Determine the (X, Y) coordinate at the center of the cell enclosing the given text.  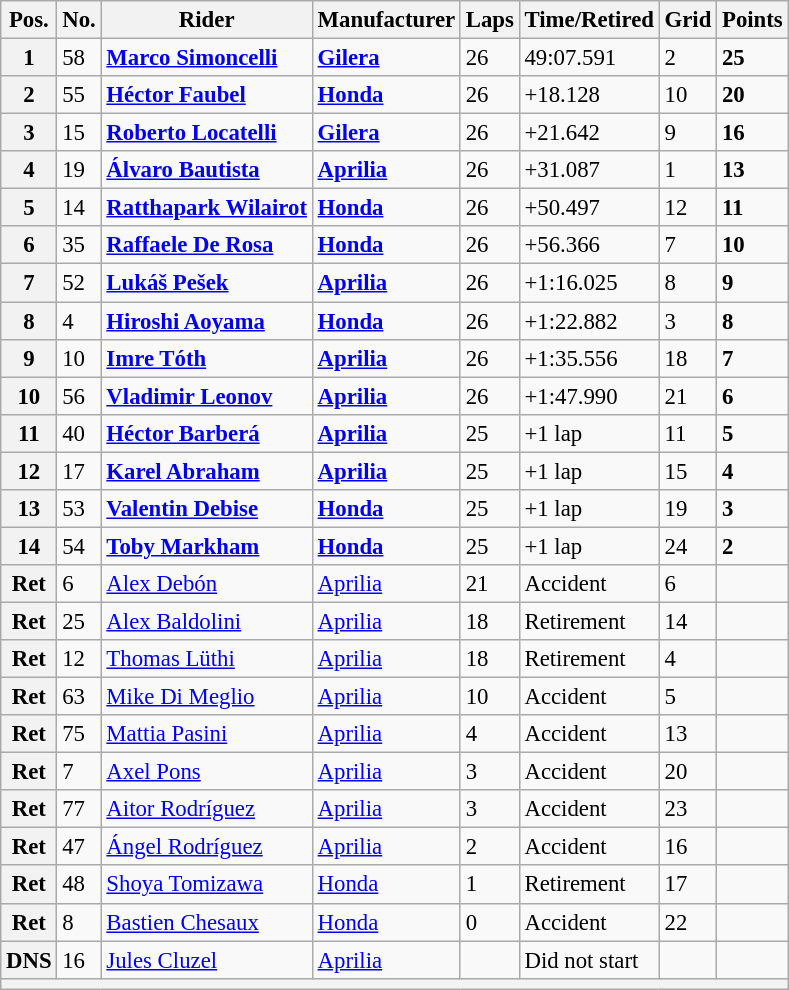
58 (79, 58)
Jules Cluzel (206, 960)
+56.366 (589, 245)
+1:35.556 (589, 358)
+1:22.882 (589, 321)
Mattia Pasini (206, 734)
Alex Baldolini (206, 621)
23 (688, 809)
Time/Retired (589, 20)
+50.497 (589, 208)
55 (79, 95)
47 (79, 847)
Thomas Lüthi (206, 659)
Ángel Rodríguez (206, 847)
Héctor Barberá (206, 433)
Pos. (29, 20)
Álvaro Bautista (206, 170)
40 (79, 433)
Laps (490, 20)
77 (79, 809)
No. (79, 20)
Grid (688, 20)
+1:16.025 (589, 283)
Marco Simoncelli (206, 58)
Vladimir Leonov (206, 396)
Bastien Chesaux (206, 922)
22 (688, 922)
+31.087 (589, 170)
Shoya Tomizawa (206, 885)
Ratthapark Wilairot (206, 208)
0 (490, 922)
Axel Pons (206, 772)
53 (79, 509)
Karel Abraham (206, 471)
DNS (29, 960)
24 (688, 546)
35 (79, 245)
Héctor Faubel (206, 95)
+18.128 (589, 95)
Valentin Debise (206, 509)
Aitor Rodríguez (206, 809)
49:07.591 (589, 58)
54 (79, 546)
Roberto Locatelli (206, 133)
Lukáš Pešek (206, 283)
Rider (206, 20)
Alex Debón (206, 584)
48 (79, 885)
Points (752, 20)
52 (79, 283)
56 (79, 396)
Manufacturer (386, 20)
Raffaele De Rosa (206, 245)
Did not start (589, 960)
Mike Di Meglio (206, 697)
+1:47.990 (589, 396)
Hiroshi Aoyama (206, 321)
63 (79, 697)
75 (79, 734)
+21.642 (589, 133)
Imre Tóth (206, 358)
Toby Markham (206, 546)
